Return (x, y) of the center of cell containing provided text 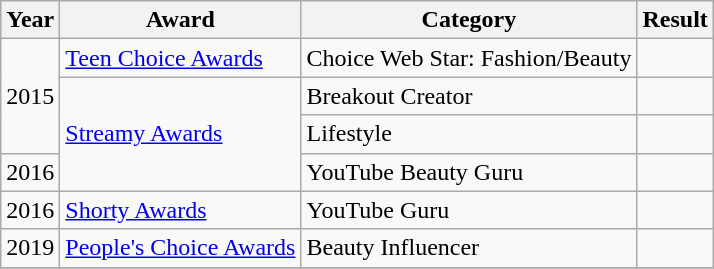
Breakout Creator (469, 96)
YouTube Guru (469, 210)
2019 (30, 248)
Result (675, 20)
Year (30, 20)
Shorty Awards (180, 210)
Award (180, 20)
Lifestyle (469, 134)
Choice Web Star: Fashion/Beauty (469, 58)
Teen Choice Awards (180, 58)
Beauty Influencer (469, 248)
People's Choice Awards (180, 248)
2015 (30, 96)
Category (469, 20)
Streamy Awards (180, 134)
YouTube Beauty Guru (469, 172)
